Return the (x, y) coordinate for the center point of the cell that contains the specified text.  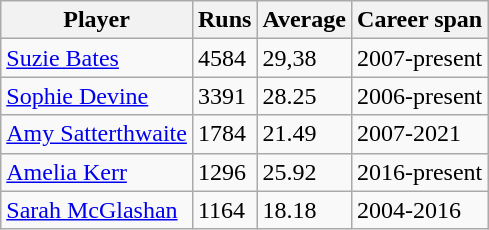
Amy Satterthwaite (97, 134)
3391 (224, 96)
4584 (224, 58)
2007-present (419, 58)
29,38 (304, 58)
Sarah McGlashan (97, 210)
Sophie Devine (97, 96)
28.25 (304, 96)
1784 (224, 134)
1164 (224, 210)
Career span (419, 20)
21.49 (304, 134)
Suzie Bates (97, 58)
2006-present (419, 96)
25.92 (304, 172)
Player (97, 20)
Runs (224, 20)
2016-present (419, 172)
2007-2021 (419, 134)
2004-2016 (419, 210)
Average (304, 20)
Amelia Kerr (97, 172)
18.18 (304, 210)
1296 (224, 172)
